Capture the cell that displays the provided text and extract its (x, y) central coordinate. 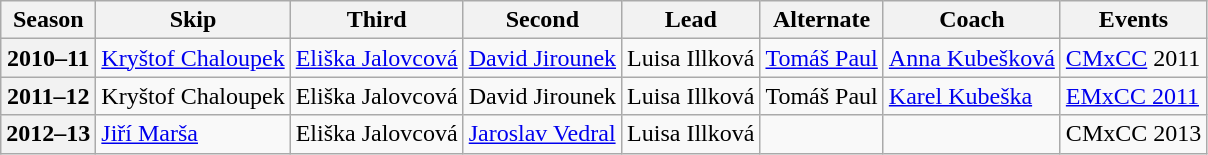
Jaroslav Vedral (542, 134)
EMxCC 2011 (1133, 96)
Jiří Marša (193, 134)
Coach (972, 20)
Second (542, 20)
Karel Kubeška (972, 96)
Third (376, 20)
Alternate (822, 20)
2010–11 (48, 58)
2012–13 (48, 134)
2011–12 (48, 96)
Events (1133, 20)
Anna Kubešková (972, 58)
CMxCC 2011 (1133, 58)
Season (48, 20)
CMxCC 2013 (1133, 134)
Lead (691, 20)
Skip (193, 20)
